From the cell containing the given text, extract its center point as (X, Y) coordinate. 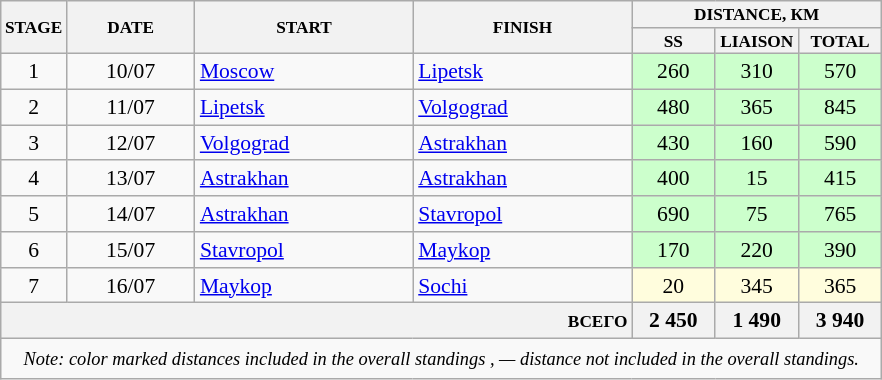
590 (840, 143)
4 (34, 179)
STAGE (34, 28)
14/07 (130, 214)
3 (34, 143)
845 (840, 108)
7 (34, 286)
6 (34, 250)
415 (840, 179)
13/07 (130, 179)
20 (674, 286)
Sochi (522, 286)
480 (674, 108)
12/07 (130, 143)
345 (756, 286)
16/07 (130, 286)
220 (756, 250)
FINISH (522, 28)
1 (34, 72)
310 (756, 72)
390 (840, 250)
160 (756, 143)
5 (34, 214)
10/07 (130, 72)
170 (674, 250)
TOTAL (840, 41)
11/07 (130, 108)
ВСЕГО (316, 321)
765 (840, 214)
690 (674, 214)
570 (840, 72)
15 (756, 179)
2 (34, 108)
15/07 (130, 250)
75 (756, 214)
400 (674, 179)
260 (674, 72)
430 (674, 143)
Note: color marked distances included in the overall standings , — distance not included in the overall standings. (442, 360)
SS (674, 41)
3 940 (840, 321)
DISTANCE, КМ (757, 14)
LIAISON (756, 41)
DATE (130, 28)
1 490 (756, 321)
START (304, 28)
Moscow (304, 72)
2 450 (674, 321)
